Capture the cell that displays the provided text and extract its [x, y] central coordinate. 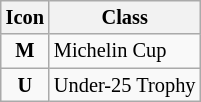
Michelin Cup [124, 51]
M [25, 51]
Under-25 Trophy [124, 85]
Icon [25, 17]
Class [124, 17]
U [25, 85]
